Search for the cell housing the specified text and yield its [x, y] center coordinate. 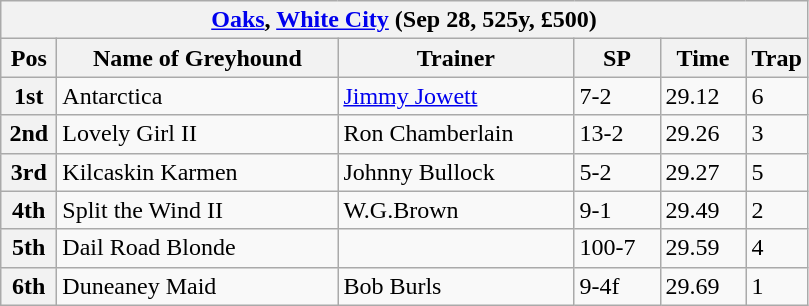
29.59 [703, 248]
W.G.Brown [456, 210]
2nd [29, 134]
5 [776, 172]
29.69 [703, 286]
Split the Wind II [198, 210]
29.27 [703, 172]
Name of Greyhound [198, 58]
SP [617, 58]
4 [776, 248]
Lovely Girl II [198, 134]
29.12 [703, 96]
Duneaney Maid [198, 286]
4th [29, 210]
100-7 [617, 248]
Antarctica [198, 96]
3rd [29, 172]
Ron Chamberlain [456, 134]
Dail Road Blonde [198, 248]
Johnny Bullock [456, 172]
Trap [776, 58]
Oaks, White City (Sep 28, 525y, £500) [404, 20]
9-1 [617, 210]
13-2 [617, 134]
5-2 [617, 172]
2 [776, 210]
29.49 [703, 210]
29.26 [703, 134]
Jimmy Jowett [456, 96]
Bob Burls [456, 286]
1 [776, 286]
Pos [29, 58]
5th [29, 248]
Trainer [456, 58]
3 [776, 134]
6 [776, 96]
6th [29, 286]
1st [29, 96]
9-4f [617, 286]
Time [703, 58]
Kilcaskin Karmen [198, 172]
7-2 [617, 96]
